Detect which cell encompasses the target text, then output its (x, y) center coordinate. 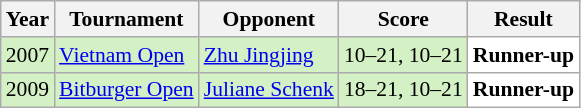
Bitburger Open (126, 90)
Opponent (269, 19)
Zhu Jingjing (269, 55)
Year (28, 19)
Score (404, 19)
Juliane Schenk (269, 90)
Tournament (126, 19)
Vietnam Open (126, 55)
Result (524, 19)
10–21, 10–21 (404, 55)
2009 (28, 90)
2007 (28, 55)
18–21, 10–21 (404, 90)
